Capture the cell that displays the provided text and extract its [X, Y] central coordinate. 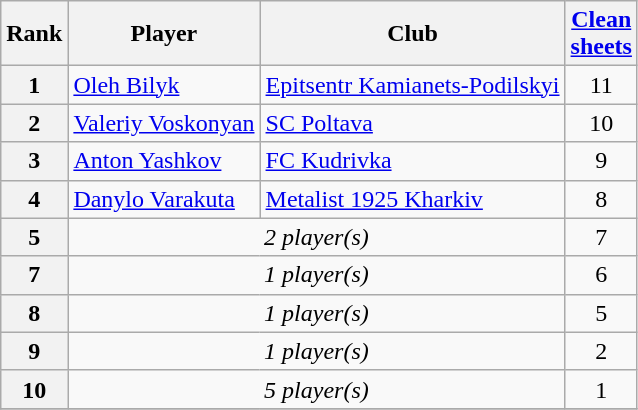
Club [412, 34]
FC Kudrivka [412, 161]
Metalist 1925 Kharkiv [412, 199]
11 [601, 85]
5 player(s) [316, 389]
Oleh Bilyk [164, 85]
Rank [34, 34]
Danylo Varakuta [164, 199]
3 [34, 161]
6 [601, 275]
Player [164, 34]
Valeriy Voskonyan [164, 123]
SC Poltava [412, 123]
4 [34, 199]
2 player(s) [316, 237]
Cleansheets [601, 34]
Epitsentr Kamianets-Podilskyi [412, 85]
Anton Yashkov [164, 161]
